Determine the [x, y] coordinate at the center of the cell enclosing the given text.  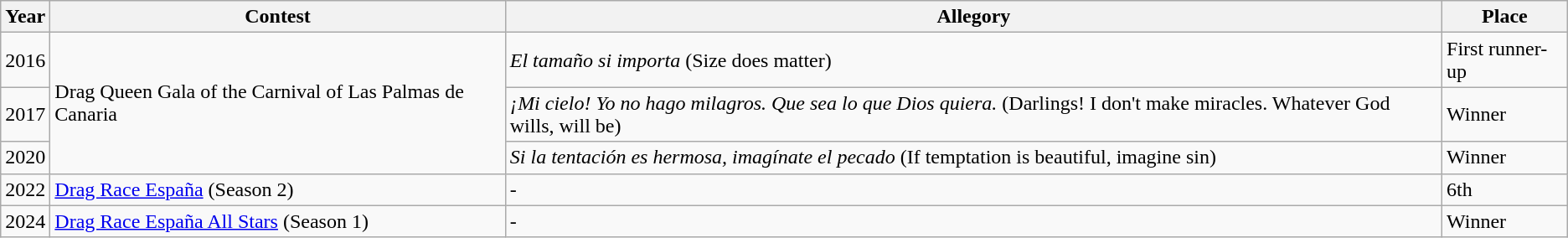
Place [1505, 17]
El tamaño si importa (Size does matter) [973, 60]
Year [25, 17]
2024 [25, 221]
Si la tentación es hermosa, imagínate el pecado (If temptation is beautiful, imagine sin) [973, 158]
Drag Race España (Season 2) [278, 189]
Contest [278, 17]
6th [1505, 189]
¡Mi cielo! Yo no hago milagros. Que sea lo que Dios quiera. (Darlings! I don't make miracles. Whatever God wills, will be) [973, 114]
2022 [25, 189]
2016 [25, 60]
Drag Queen Gala of the Carnival of Las Palmas de Canaria [278, 103]
First runner-up [1505, 60]
2017 [25, 114]
Drag Race España All Stars (Season 1) [278, 221]
2020 [25, 158]
Allegory [973, 17]
